Output the [x, y] coordinate of the center of the cell containing the given text.  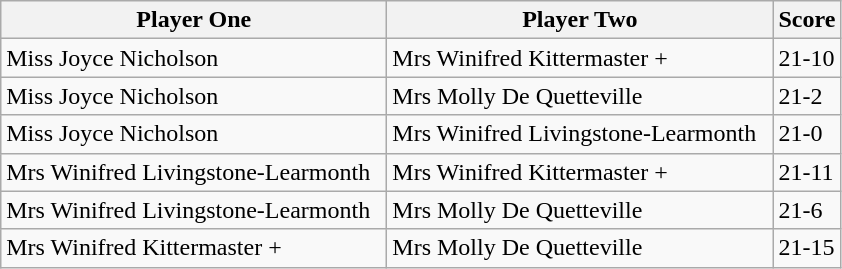
21-0 [807, 134]
21-11 [807, 172]
Score [807, 20]
Player One [194, 20]
21-15 [807, 248]
Player Two [580, 20]
21-2 [807, 96]
21-6 [807, 210]
21-10 [807, 58]
